Extract the [x, y] coordinate from the center of the cell holding the provided text.  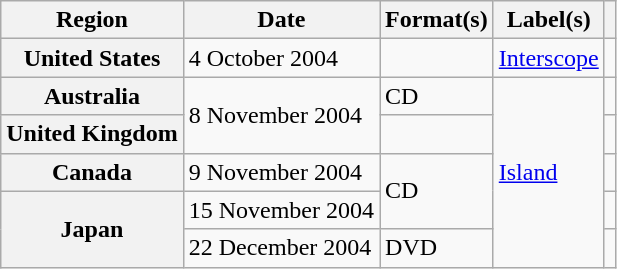
9 November 2004 [281, 172]
Australia [92, 96]
Japan [92, 229]
8 November 2004 [281, 115]
4 October 2004 [281, 58]
United States [92, 58]
22 December 2004 [281, 248]
Canada [92, 172]
Interscope [548, 58]
Date [281, 20]
United Kingdom [92, 134]
15 November 2004 [281, 210]
Label(s) [548, 20]
Format(s) [437, 20]
Island [548, 172]
DVD [437, 248]
Region [92, 20]
